Search for the cell housing the specified text and yield its (x, y) center coordinate. 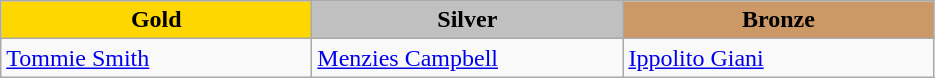
Tommie Smith (156, 58)
Menzies Campbell (468, 58)
Bronze (778, 20)
Silver (468, 20)
Ippolito Giani (778, 58)
Gold (156, 20)
